Identify which cell holds the provided text, then report its (X, Y) central coordinate. 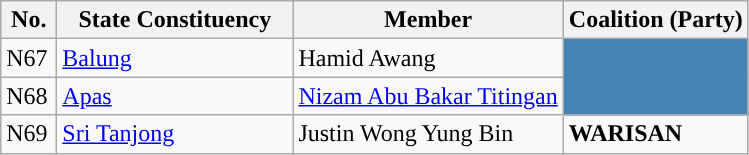
N67 (29, 58)
Hamid Awang (428, 58)
State Constituency (175, 20)
Apas (175, 96)
WARISAN (656, 134)
Balung (175, 58)
Coalition (Party) (656, 20)
N68 (29, 96)
No. (29, 20)
Member (428, 20)
Justin Wong Yung Bin (428, 134)
N69 (29, 134)
Nizam Abu Bakar Titingan (428, 96)
Sri Tanjong (175, 134)
